Search for the cell housing the specified text and yield its [x, y] center coordinate. 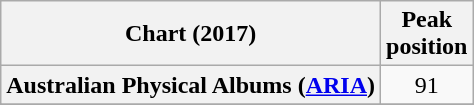
Chart (2017) [191, 34]
Peak position [427, 34]
Australian Physical Albums (ARIA) [191, 85]
91 [427, 85]
